Output the (x, y) coordinate of the center of the cell containing the given text.  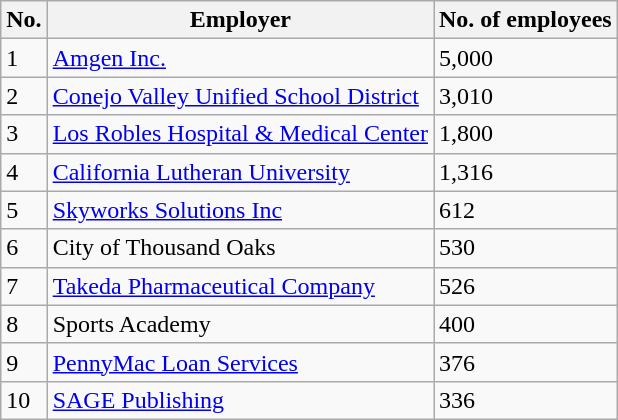
7 (24, 286)
4 (24, 172)
10 (24, 400)
400 (526, 324)
3 (24, 134)
No. of employees (526, 20)
9 (24, 362)
6 (24, 248)
Conejo Valley Unified School District (240, 96)
Los Robles Hospital & Medical Center (240, 134)
Takeda Pharmaceutical Company (240, 286)
1 (24, 58)
1,316 (526, 172)
No. (24, 20)
3,010 (526, 96)
612 (526, 210)
California Lutheran University (240, 172)
376 (526, 362)
Amgen Inc. (240, 58)
Employer (240, 20)
530 (526, 248)
Skyworks Solutions Inc (240, 210)
1,800 (526, 134)
Sports Academy (240, 324)
336 (526, 400)
526 (526, 286)
8 (24, 324)
5,000 (526, 58)
2 (24, 96)
City of Thousand Oaks (240, 248)
SAGE Publishing (240, 400)
5 (24, 210)
PennyMac Loan Services (240, 362)
